Capture the cell that displays the provided text and extract its [x, y] central coordinate. 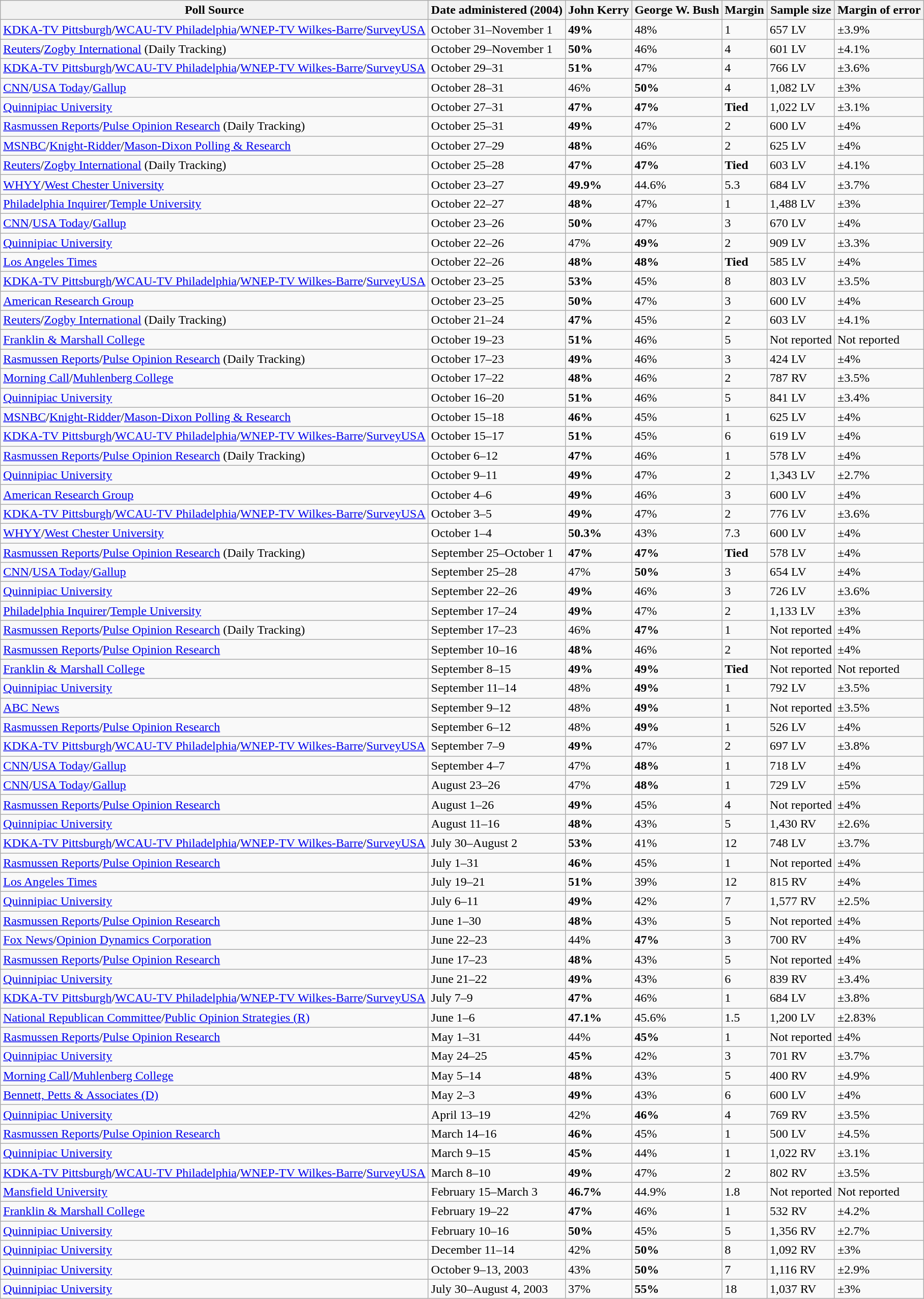
Mansfield University [215, 1192]
George W. Bush [677, 10]
May 24–25 [497, 1056]
Margin [744, 10]
October 27–31 [497, 107]
44.6% [677, 184]
October 29–November 1 [497, 49]
Fox News/Opinion Dynamics Corporation [215, 940]
532 RV [800, 1211]
October 21–24 [497, 320]
1,133 LV [800, 611]
October 31–November 1 [497, 30]
619 LV [800, 436]
1,200 LV [800, 1018]
657 LV [800, 30]
July 1–31 [497, 863]
839 RV [800, 979]
424 LV [800, 359]
700 RV [800, 940]
1,116 RV [800, 1269]
701 RV [800, 1056]
April 13–19 [497, 1114]
792 LV [800, 688]
±4.5% [879, 1134]
October 17–22 [497, 378]
1,022 RV [800, 1153]
769 RV [800, 1114]
October 9–13, 2003 [497, 1269]
October 15–17 [497, 436]
18 [744, 1289]
1,430 RV [800, 824]
±2.9% [879, 1269]
Date administered (2004) [497, 10]
September 17–23 [497, 630]
October 1–4 [497, 533]
October 15–18 [497, 417]
June 1–30 [497, 921]
October 6–12 [497, 456]
748 LV [800, 843]
±3.9% [879, 30]
1,577 RV [800, 901]
September 7–9 [497, 746]
March 14–16 [497, 1134]
46.7% [599, 1192]
1,082 LV [800, 88]
39% [677, 882]
49.9% [599, 184]
802 RV [800, 1172]
726 LV [800, 591]
October 29–31 [497, 68]
37% [599, 1289]
October 3–5 [497, 514]
841 LV [800, 398]
1,092 RV [800, 1250]
September 25–October 1 [497, 552]
September 6–12 [497, 727]
729 LV [800, 785]
1,488 LV [800, 204]
1,356 RV [800, 1231]
47.1% [599, 1018]
±2.83% [879, 1018]
1.5 [744, 1018]
1,037 RV [800, 1289]
400 RV [800, 1076]
654 LV [800, 572]
August 11–16 [497, 824]
March 9–15 [497, 1153]
October 9–11 [497, 475]
May 2–3 [497, 1095]
Bennett, Petts & Associates (D) [215, 1095]
45.6% [677, 1018]
September 4–7 [497, 766]
July 30–August 4, 2003 [497, 1289]
526 LV [800, 727]
September 9–12 [497, 708]
585 LV [800, 262]
October 19–23 [497, 340]
June 22–23 [497, 940]
August 1–26 [497, 804]
June 21–22 [497, 979]
October 4–6 [497, 494]
John Kerry [599, 10]
February 10–16 [497, 1231]
July 6–11 [497, 901]
February 15–March 3 [497, 1192]
September 10–16 [497, 649]
August 23–26 [497, 785]
October 23–26 [497, 223]
October 25–31 [497, 126]
October 22–27 [497, 204]
±2.6% [879, 824]
June 1–6 [497, 1018]
December 11–14 [497, 1250]
766 LV [800, 68]
±3.3% [879, 243]
July 19–21 [497, 882]
787 RV [800, 378]
May 5–14 [497, 1076]
41% [677, 843]
September 8–15 [497, 669]
1.8 [744, 1192]
October 25–28 [497, 165]
Margin of error [879, 10]
1,343 LV [800, 475]
776 LV [800, 514]
±5% [879, 785]
803 LV [800, 281]
September 11–14 [497, 688]
5.3 [744, 184]
September 22–26 [497, 591]
815 RV [800, 882]
50.3% [599, 533]
October 27–29 [497, 146]
697 LV [800, 746]
670 LV [800, 223]
Poll Source [215, 10]
Sample size [800, 10]
March 8–10 [497, 1172]
February 19–22 [497, 1211]
May 1–31 [497, 1037]
October 17–23 [497, 359]
909 LV [800, 243]
October 28–31 [497, 88]
ABC News [215, 708]
±4.9% [879, 1076]
July 30–August 2 [497, 843]
±2.5% [879, 901]
September 17–24 [497, 611]
718 LV [800, 766]
National Republican Committee/Public Opinion Strategies (R) [215, 1018]
1,022 LV [800, 107]
October 23–27 [497, 184]
601 LV [800, 49]
September 25–28 [497, 572]
55% [677, 1289]
500 LV [800, 1134]
44.9% [677, 1192]
July 7–9 [497, 998]
7.3 [744, 533]
October 16–20 [497, 398]
±4.2% [879, 1211]
June 17–23 [497, 959]
